Search for the cell housing the specified text and yield its (X, Y) center coordinate. 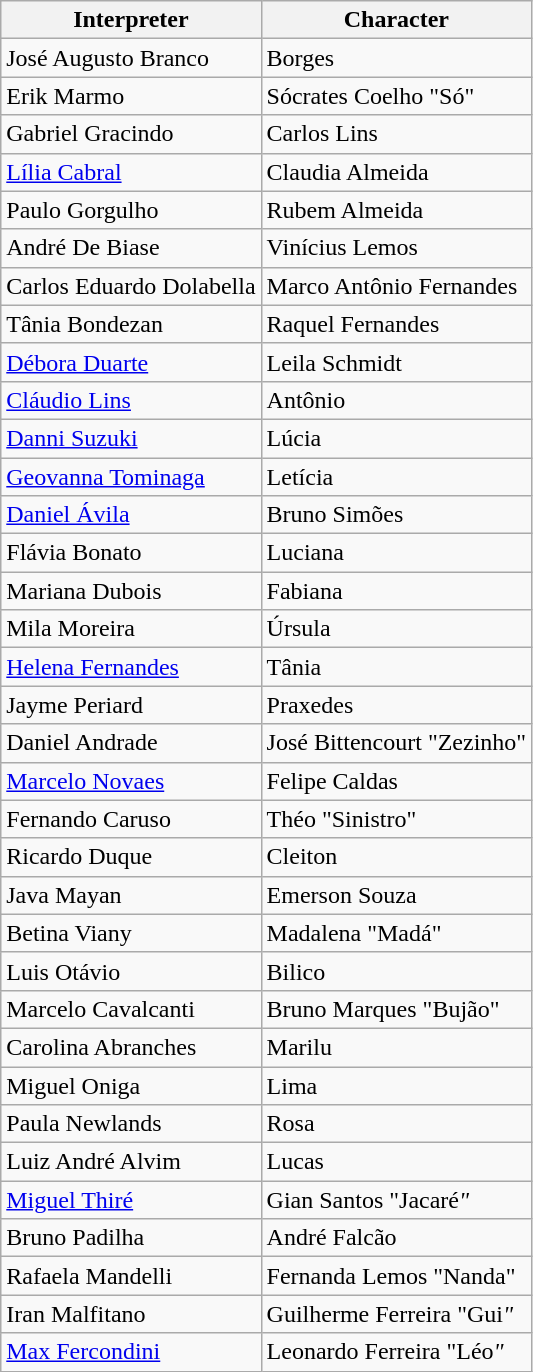
Cleiton (396, 857)
Marco Antônio Fernandes (396, 286)
Marcelo Cavalcanti (131, 1009)
Luis Otávio (131, 971)
Betina Viany (131, 933)
Danni Suzuki (131, 438)
Fabiana (396, 591)
Lucas (396, 1162)
Tânia (396, 667)
Geovanna Tominaga (131, 477)
Vinícius Lemos (396, 248)
Java Mayan (131, 895)
Borges (396, 58)
Paulo Gorgulho (131, 210)
Iran Malfitano (131, 1314)
Gabriel Gracindo (131, 134)
Lília Cabral (131, 172)
Daniel Ávila (131, 515)
André De Biase (131, 248)
Letícia (396, 477)
José Bittencourt "Zezinho" (396, 743)
Antônio (396, 400)
Leila Schmidt (396, 362)
Helena Fernandes (131, 667)
Ricardo Duque (131, 857)
Cláudio Lins (131, 400)
Jayme Periard (131, 705)
Flávia Bonato (131, 553)
Marilu (396, 1047)
Bilico (396, 971)
Luiz André Alvim (131, 1162)
Débora Duarte (131, 362)
Mariana Dubois (131, 591)
Guilherme Ferreira "Gui" (396, 1314)
Mila Moreira (131, 629)
Paula Newlands (131, 1124)
Carlos Lins (396, 134)
Miguel Thiré (131, 1200)
Bruno Padilha (131, 1238)
Max Fercondini (131, 1352)
Raquel Fernandes (396, 324)
André Falcão (396, 1238)
Character (396, 20)
Lima (396, 1085)
Sócrates Coelho "Só" (396, 96)
Carlos Eduardo Dolabella (131, 286)
Erik Marmo (131, 96)
Marcelo Novaes (131, 781)
Claudia Almeida (396, 172)
Emerson Souza (396, 895)
Interpreter (131, 20)
Praxedes (396, 705)
Théo "Sinistro" (396, 819)
Bruno Simões (396, 515)
Rosa (396, 1124)
Rubem Almeida (396, 210)
Luciana (396, 553)
Daniel Andrade (131, 743)
José Augusto Branco (131, 58)
Madalena "Madá" (396, 933)
Fernanda Lemos "Nanda" (396, 1276)
Fernando Caruso (131, 819)
Miguel Oniga (131, 1085)
Úrsula (396, 629)
Rafaela Mandelli (131, 1276)
Gian Santos "Jacaré" (396, 1200)
Lúcia (396, 438)
Felipe Caldas (396, 781)
Bruno Marques "Bujão" (396, 1009)
Leonardo Ferreira "Léo" (396, 1352)
Tânia Bondezan (131, 324)
Carolina Abranches (131, 1047)
